Capture the cell that displays the provided text and extract its (X, Y) central coordinate. 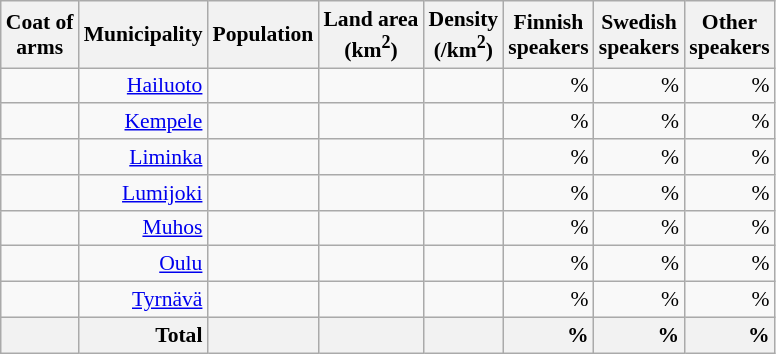
Hailuoto (144, 86)
Oulu (144, 264)
Liminka (144, 157)
Finnishspeakers (548, 34)
Municipality (144, 34)
Total (144, 335)
Population (262, 34)
Kempele (144, 122)
Density(/km2) (463, 34)
Swedishspeakers (639, 34)
Land area(km2) (370, 34)
Otherspeakers (729, 34)
Muhos (144, 228)
Coat ofarms (40, 34)
Tyrnävä (144, 300)
Lumijoki (144, 193)
